Return [X, Y] of the center of cell containing provided text 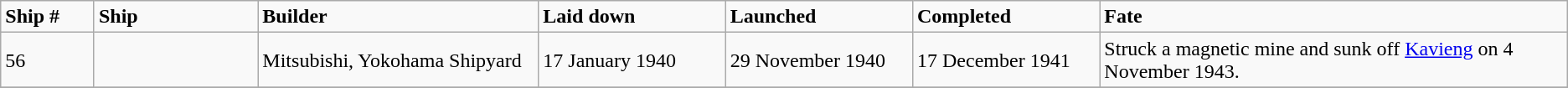
17 December 1941 [1005, 60]
Ship [176, 17]
Laid down [632, 17]
29 November 1940 [819, 60]
Mitsubishi, Yokohama Shipyard [399, 60]
17 January 1940 [632, 60]
Fate [1333, 17]
56 [48, 60]
Builder [399, 17]
Ship # [48, 17]
Completed [1005, 17]
Struck a magnetic mine and sunk off Kavieng on 4 November 1943. [1333, 60]
Launched [819, 17]
